Find where the given text appears and provide that cell's center as [X, Y] coordinate. 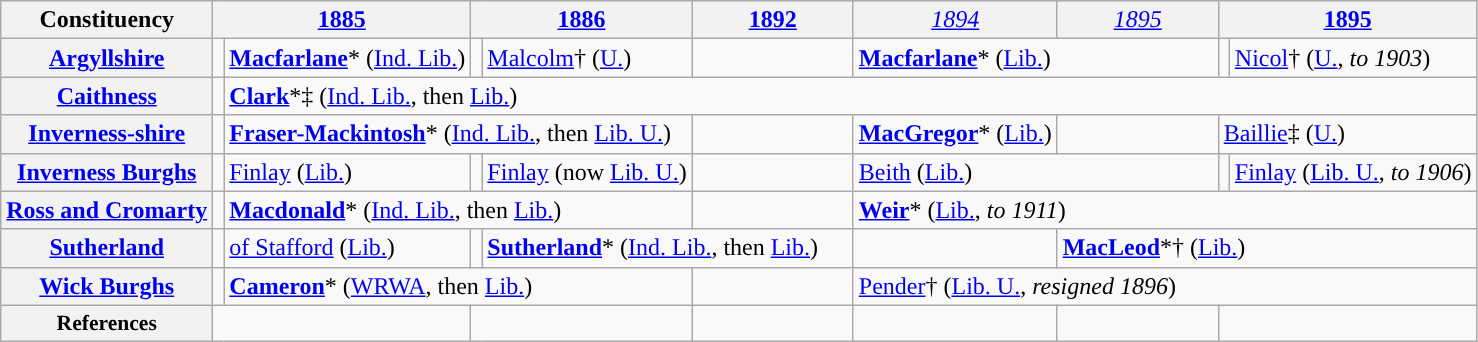
Weir* (Lib., to 1911) [1165, 210]
Beith (Lib.) [1036, 172]
1885 [342, 20]
1892 [772, 20]
Caithness [107, 96]
Finlay (now Lib. U.) [587, 172]
Cameron* (WRWA, then Lib.) [458, 286]
Fraser-Mackintosh* (Ind. Lib., then Lib. U.) [458, 134]
Inverness-shire [107, 134]
References [107, 323]
Finlay (Lib. U., to 1906) [1353, 172]
MacGregor* (Lib.) [955, 134]
Sutherland* (Ind. Lib., then Lib.) [668, 248]
Argyllshire [107, 58]
Sutherland [107, 248]
Finlay (Lib.) [348, 172]
Constituency [107, 20]
Macfarlane* (Lib.) [1036, 58]
Nicol† (U., to 1903) [1353, 58]
Macdonald* (Ind. Lib., then Lib.) [458, 210]
Malcolm† (U.) [587, 58]
Pender† (Lib. U., resigned 1896) [1165, 286]
Inverness Burghs [107, 172]
Clark*‡ (Ind. Lib., then Lib.) [850, 96]
Baillie‡ (U.) [1348, 134]
Wick Burghs [107, 286]
Macfarlane* (Ind. Lib.) [348, 58]
of Stafford (Lib.) [348, 248]
Ross and Cromarty [107, 210]
1886 [582, 20]
1894 [955, 20]
MacLeod*† (Lib.) [1267, 248]
